Return [X, Y] of the center of cell containing provided text 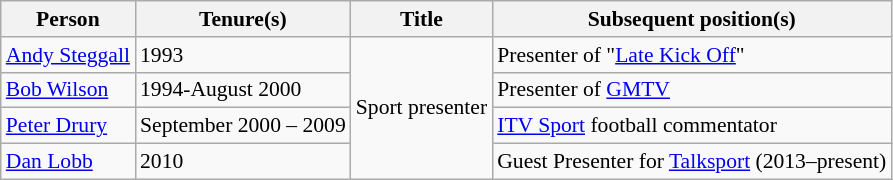
Subsequent position(s) [692, 19]
Person [68, 19]
Guest Presenter for Talksport (2013–present) [692, 162]
Tenure(s) [243, 19]
Sport presenter [422, 108]
Peter Drury [68, 126]
1994-August 2000 [243, 90]
Dan Lobb [68, 162]
September 2000 – 2009 [243, 126]
Presenter of GMTV [692, 90]
2010 [243, 162]
Bob Wilson [68, 90]
1993 [243, 55]
Andy Steggall [68, 55]
Presenter of "Late Kick Off" [692, 55]
ITV Sport football commentator [692, 126]
Title [422, 19]
